Provide the (X, Y) coordinate of the cell's center where the given text is located.  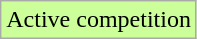
Active competition (99, 20)
